Locate the cell with the specified text and output its (X, Y) center coordinate. 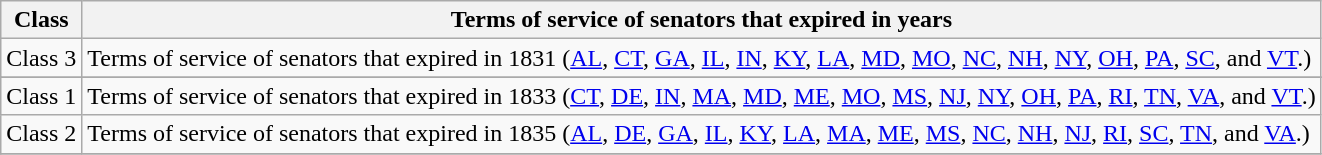
Class 3 (42, 58)
Terms of service of senators that expired in 1835 (AL, DE, GA, IL, KY, LA, MA, ME, MS, NC, NH, NJ, RI, SC, TN, and VA.) (702, 134)
Class 1 (42, 96)
Terms of service of senators that expired in 1833 (CT, DE, IN, MA, MD, ME, MO, MS, NJ, NY, OH, PA, RI, TN, VA, and VT.) (702, 96)
Terms of service of senators that expired in 1831 (AL, CT, GA, IL, IN, KY, LA, MD, MO, NC, NH, NY, OH, PA, SC, and VT.) (702, 58)
Terms of service of senators that expired in years (702, 20)
Class 2 (42, 134)
Class (42, 20)
